Find where the given text appears and provide that cell's center as [x, y] coordinate. 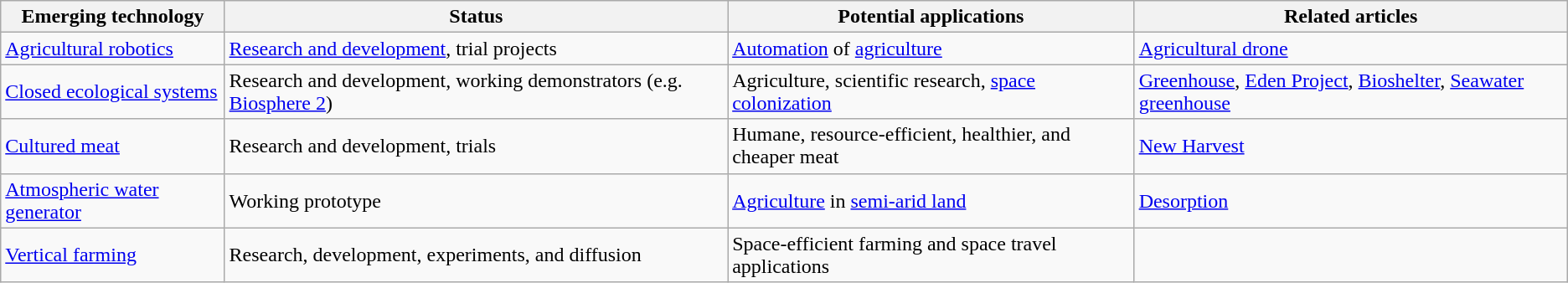
Greenhouse, Eden Project, Bioshelter, Seawater greenhouse [1350, 92]
Research, development, experiments, and diffusion [476, 255]
Research and development, working demonstrators (e.g. Biosphere 2) [476, 92]
Automation of agriculture [931, 49]
Working prototype [476, 201]
Related articles [1350, 17]
New Harvest [1350, 146]
Research and development, trial projects [476, 49]
Agriculture in semi-arid land [931, 201]
Atmospheric water generator [112, 201]
Agricultural drone [1350, 49]
Space-efficient farming and space travel applications [931, 255]
Cultured meat [112, 146]
Status [476, 17]
Humane, resource-efficient, healthier, and cheaper meat [931, 146]
Research and development, trials [476, 146]
Agricultural robotics [112, 49]
Emerging technology [112, 17]
Potential applications [931, 17]
Closed ecological systems [112, 92]
Agriculture, scientific research, space colonization [931, 92]
Vertical farming [112, 255]
Desorption [1350, 201]
